Locate the cell with the specified text and output its [X, Y] center coordinate. 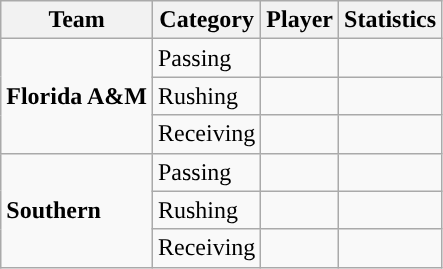
Player [300, 20]
Statistics [390, 20]
Southern [77, 210]
Florida A&M [77, 96]
Team [77, 20]
Category [206, 20]
